For the text-containing cell, return its midpoint in [X, Y] coordinate format. 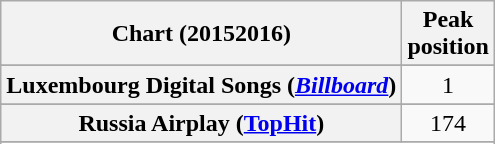
Luxembourg Digital Songs (Billboard) [202, 85]
Chart (20152016) [202, 34]
174 [448, 123]
Russia Airplay (TopHit) [202, 123]
Peakposition [448, 34]
1 [448, 85]
